Detect which cell encompasses the target text, then output its [x, y] center coordinate. 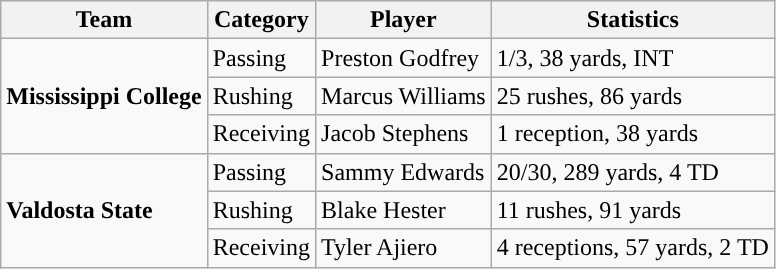
1/3, 38 yards, INT [632, 58]
Sammy Edwards [404, 172]
20/30, 289 yards, 4 TD [632, 172]
Jacob Stephens [404, 134]
1 reception, 38 yards [632, 134]
11 rushes, 91 yards [632, 210]
Valdosta State [104, 210]
Category [261, 20]
4 receptions, 57 yards, 2 TD [632, 248]
Preston Godfrey [404, 58]
Tyler Ajiero [404, 248]
Statistics [632, 20]
Marcus Williams [404, 96]
Player [404, 20]
Mississippi College [104, 96]
Team [104, 20]
25 rushes, 86 yards [632, 96]
Blake Hester [404, 210]
